Find where the given text appears and provide that cell's center as (X, Y) coordinate. 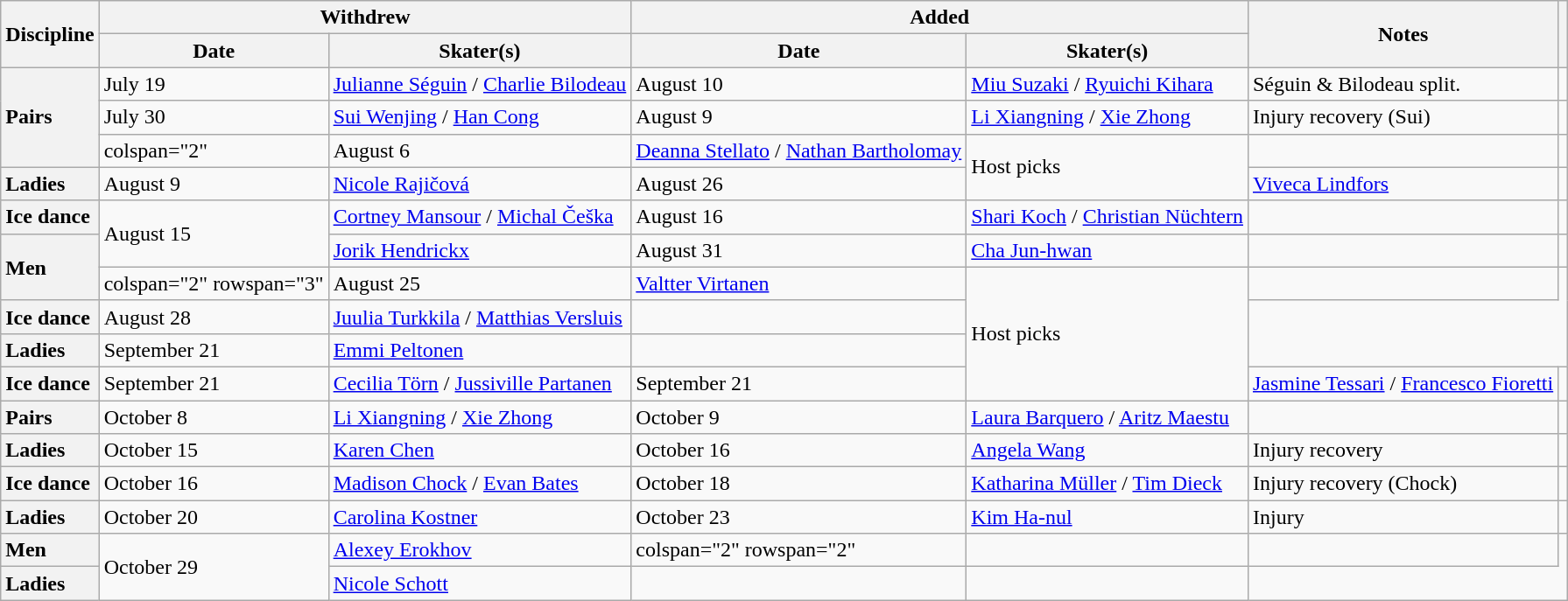
Madison Chock / Evan Bates (480, 484)
October 8 (214, 417)
Deanna Stellato / Nathan Bartholomay (798, 150)
Shari Koch / Christian Nüchtern (1107, 217)
Carolina Kostner (480, 517)
Injury recovery (1403, 451)
August 10 (798, 84)
August 28 (214, 317)
Viveca Lindfors (1403, 184)
August 31 (798, 250)
Nicole Rajičová (480, 184)
colspan="2" rowspan="2" (798, 550)
August 16 (798, 217)
Valtter Virtanen (798, 283)
Angela Wang (1107, 451)
Karen Chen (480, 451)
Miu Suzaki / Ryuichi Kihara (1107, 84)
July 19 (214, 84)
Injury (1403, 517)
Laura Barquero / Aritz Maestu (1107, 417)
August 25 (480, 283)
August 6 (480, 150)
Injury recovery (Chock) (1403, 484)
Cortney Mansour / Michal Češka (480, 217)
Emmi Peltonen (480, 350)
August 26 (798, 184)
Jasmine Tessari / Francesco Fioretti (1403, 383)
Added (940, 17)
Jorik Hendrickx (480, 250)
October 29 (214, 567)
Alexey Erokhov (480, 550)
Withdrew (365, 17)
Juulia Turkkila / Matthias Versluis (480, 317)
colspan="2" (214, 150)
October 20 (214, 517)
October 18 (798, 484)
Discipline (50, 34)
October 23 (798, 517)
Cecilia Törn / Jussiville Partanen (480, 383)
August 15 (214, 234)
October 9 (798, 417)
Katharina Müller / Tim Dieck (1107, 484)
Injury recovery (Sui) (1403, 117)
Sui Wenjing / Han Cong (480, 117)
October 15 (214, 451)
Nicole Schott (480, 584)
Julianne Séguin / Charlie Bilodeau (480, 84)
July 30 (214, 117)
colspan="2" rowspan="3" (214, 283)
Notes (1403, 34)
Séguin & Bilodeau split. (1403, 84)
Cha Jun-hwan (1107, 250)
Kim Ha-nul (1107, 517)
